Scan for the cell matching the given text and deliver its (x, y) coordinate at center. 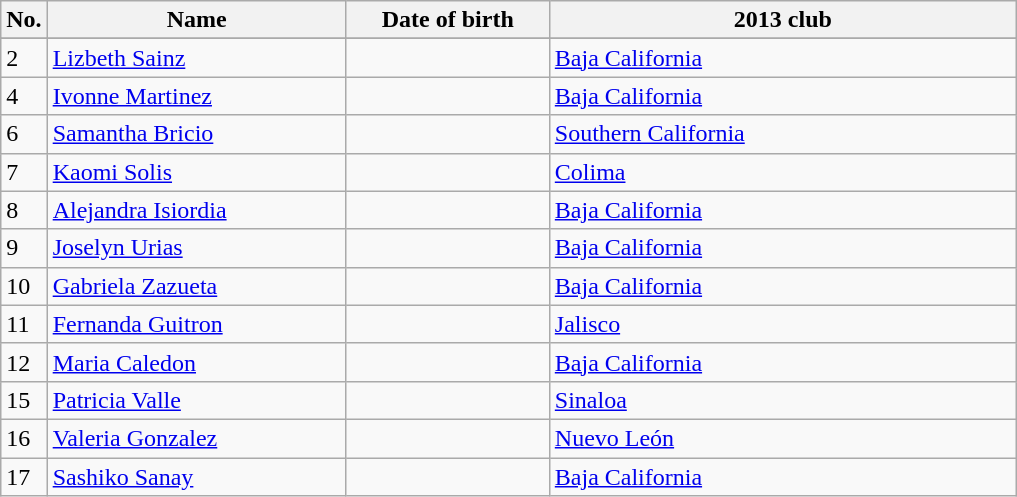
6 (24, 134)
Jalisco (782, 324)
Sinaloa (782, 400)
16 (24, 438)
10 (24, 286)
Southern California (782, 134)
Nuevo León (782, 438)
15 (24, 400)
No. (24, 20)
Ivonne Martinez (196, 96)
9 (24, 248)
17 (24, 477)
Kaomi Solis (196, 172)
Name (196, 20)
4 (24, 96)
2 (24, 58)
Lizbeth Sainz (196, 58)
Patricia Valle (196, 400)
Alejandra Isiordia (196, 210)
Samantha Bricio (196, 134)
Sashiko Sanay (196, 477)
Gabriela Zazueta (196, 286)
Maria Caledon (196, 362)
Colima (782, 172)
Valeria Gonzalez (196, 438)
Date of birth (448, 20)
2013 club (782, 20)
Joselyn Urias (196, 248)
7 (24, 172)
Fernanda Guitron (196, 324)
11 (24, 324)
8 (24, 210)
12 (24, 362)
